Extract the [X, Y] coordinate from the center of the cell holding the provided text.  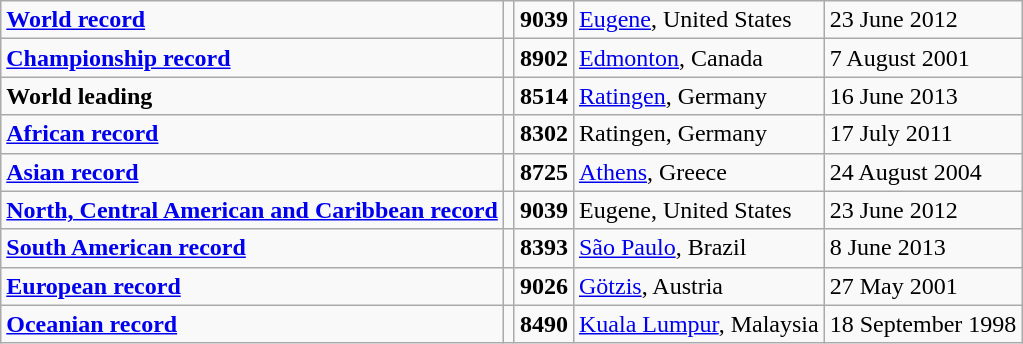
8302 [544, 134]
8490 [544, 324]
São Paulo, Brazil [698, 248]
European record [252, 286]
African record [252, 134]
8514 [544, 96]
16 June 2013 [923, 96]
27 May 2001 [923, 286]
World leading [252, 96]
8902 [544, 58]
7 August 2001 [923, 58]
World record [252, 20]
8 June 2013 [923, 248]
17 July 2011 [923, 134]
Asian record [252, 172]
24 August 2004 [923, 172]
8393 [544, 248]
Championship record [252, 58]
Athens, Greece [698, 172]
North, Central American and Caribbean record [252, 210]
Oceanian record [252, 324]
18 September 1998 [923, 324]
South American record [252, 248]
Edmonton, Canada [698, 58]
9026 [544, 286]
8725 [544, 172]
Götzis, Austria [698, 286]
Kuala Lumpur, Malaysia [698, 324]
